Identify which cell holds the provided text, then report its (x, y) central coordinate. 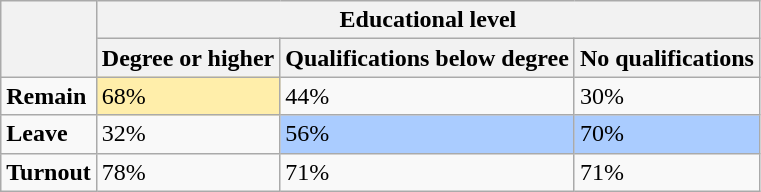
Leave (49, 134)
Educational level (428, 20)
Turnout (49, 172)
68% (188, 96)
Remain (49, 96)
32% (188, 134)
56% (428, 134)
78% (188, 172)
30% (666, 96)
70% (666, 134)
Qualifications below degree (428, 58)
Degree or higher (188, 58)
44% (428, 96)
No qualifications (666, 58)
